For the text-containing cell, return its midpoint in [x, y] coordinate format. 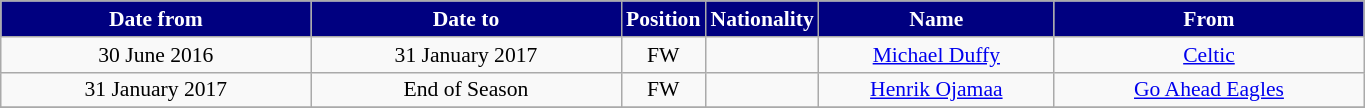
Date to [466, 19]
Name [936, 19]
Celtic [1209, 55]
Go Ahead Eagles [1209, 90]
Nationality [762, 19]
Date from [156, 19]
Michael Duffy [936, 55]
Henrik Ojamaa [936, 90]
Position [663, 19]
From [1209, 19]
30 June 2016 [156, 55]
End of Season [466, 90]
